Search for the cell housing the specified text and yield its [x, y] center coordinate. 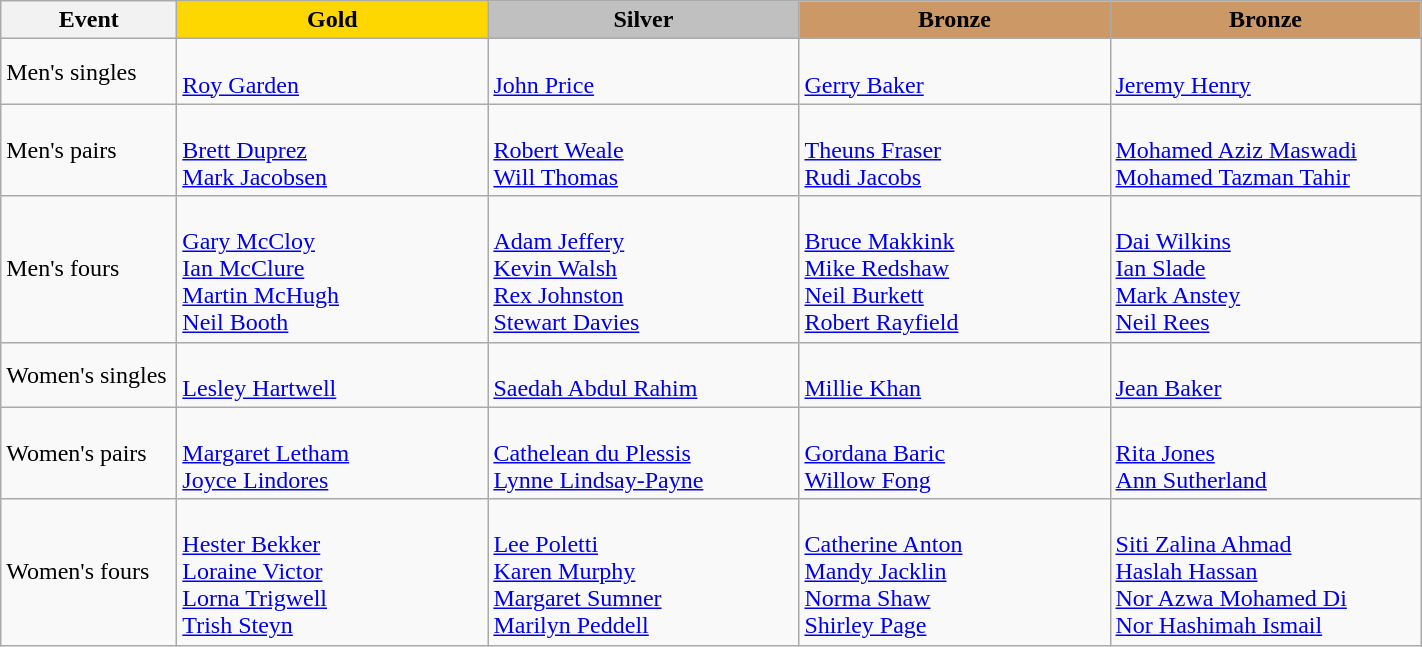
Rita Jones Ann Sutherland [1266, 453]
Saedah Abdul Rahim [644, 374]
Lesley Hartwell [332, 374]
Jeremy Henry [1266, 72]
Women's singles [89, 374]
Women's pairs [89, 453]
Gary McCloy Ian McClure Martin McHugh Neil Booth [332, 269]
Dai Wilkins Ian Slade Mark Anstey Neil Rees [1266, 269]
Gordana Baric Willow Fong [954, 453]
Bruce Makkink Mike Redshaw Neil Burkett Robert Rayfield [954, 269]
Catherine Anton Mandy Jacklin Norma Shaw Shirley Page [954, 572]
Men's singles [89, 72]
Theuns Fraser Rudi Jacobs [954, 150]
Men's fours [89, 269]
Men's pairs [89, 150]
Siti Zalina Ahmad Haslah HassanNor Azwa Mohamed Di Nor Hashimah Ismail [1266, 572]
Mohamed Aziz Maswadi Mohamed Tazman Tahir [1266, 150]
Jean Baker [1266, 374]
Robert Weale Will Thomas [644, 150]
Event [89, 20]
Roy Garden [332, 72]
Lee Poletti Karen Murphy Margaret Sumner Marilyn Peddell [644, 572]
Millie Khan [954, 374]
Gold [332, 20]
Cathelean du Plessis Lynne Lindsay-Payne [644, 453]
Margaret Letham Joyce Lindores [332, 453]
John Price [644, 72]
Gerry Baker [954, 72]
Brett Duprez Mark Jacobsen [332, 150]
Hester Bekker Loraine Victor Lorna Trigwell Trish Steyn [332, 572]
Women's fours [89, 572]
Silver [644, 20]
Adam Jeffery Kevin Walsh Rex Johnston Stewart Davies [644, 269]
